Scan for the cell matching the given text and deliver its (x, y) coordinate at center. 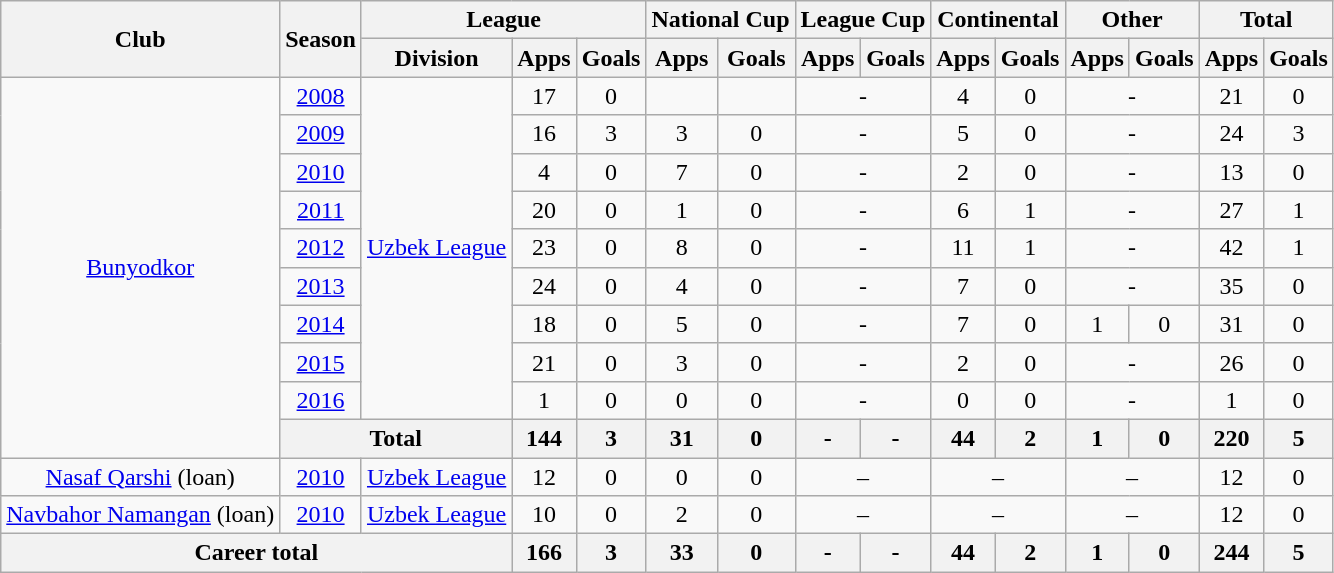
2016 (321, 400)
Club (140, 39)
2011 (321, 210)
13 (1231, 172)
33 (682, 553)
2008 (321, 96)
26 (1231, 362)
Season (321, 39)
27 (1231, 210)
144 (544, 438)
Other (1132, 20)
Nasaf Qarshi (loan) (140, 477)
League Cup (863, 20)
2009 (321, 134)
42 (1231, 248)
16 (544, 134)
Bunyodkor (140, 268)
National Cup (720, 20)
2012 (321, 248)
League (504, 20)
23 (544, 248)
8 (682, 248)
Career total (256, 553)
2015 (321, 362)
220 (1231, 438)
18 (544, 324)
17 (544, 96)
2014 (321, 324)
11 (963, 248)
Continental (998, 20)
244 (1231, 553)
Navbahor Namangan (loan) (140, 515)
6 (963, 210)
Division (436, 58)
166 (544, 553)
20 (544, 210)
2013 (321, 286)
35 (1231, 286)
10 (544, 515)
